For the text-containing cell, return its midpoint in [x, y] coordinate format. 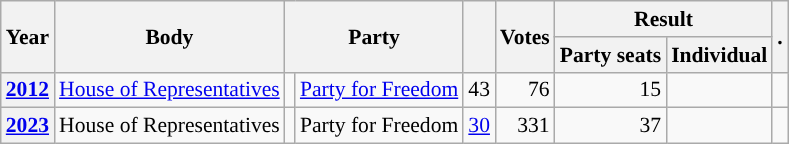
Party seats [610, 55]
Individual [719, 55]
76 [525, 90]
37 [610, 126]
Result [664, 19]
43 [479, 90]
2023 [28, 126]
Year [28, 36]
2012 [28, 90]
Party [374, 36]
Body [170, 36]
15 [610, 90]
331 [525, 126]
30 [479, 126]
Votes [525, 36]
. [780, 36]
